Find where the given text appears and provide that cell's center as [X, Y] coordinate. 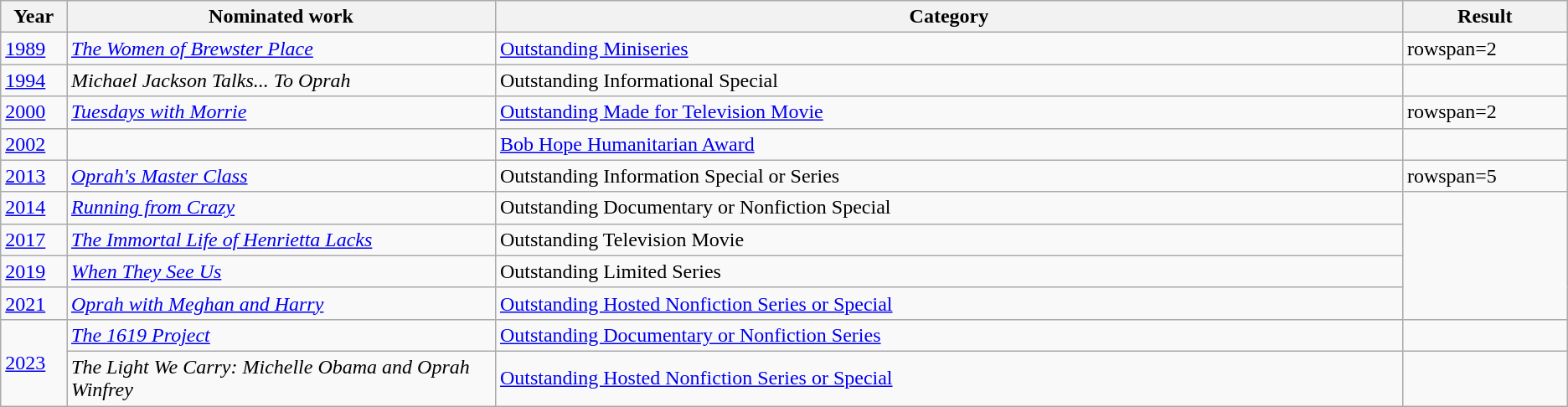
Tuesdays with Morrie [281, 112]
2019 [34, 271]
Oprah's Master Class [281, 176]
Outstanding Documentary or Nonfiction Series [948, 335]
The Light We Carry: Michelle Obama and Oprah Winfrey [281, 379]
2000 [34, 112]
Outstanding Miniseries [948, 49]
2002 [34, 144]
2021 [34, 303]
Outstanding Information Special or Series [948, 176]
Outstanding Limited Series [948, 271]
The Women of Brewster Place [281, 49]
rowspan=5 [1484, 176]
When They See Us [281, 271]
1994 [34, 80]
2014 [34, 208]
Michael Jackson Talks... To Oprah [281, 80]
2023 [34, 362]
Oprah with Meghan and Harry [281, 303]
Outstanding Informational Special [948, 80]
Nominated work [281, 17]
2013 [34, 176]
Running from Crazy [281, 208]
1989 [34, 49]
Category [948, 17]
Result [1484, 17]
The Immortal Life of Henrietta Lacks [281, 240]
Bob Hope Humanitarian Award [948, 144]
Outstanding Documentary or Nonfiction Special [948, 208]
The 1619 Project [281, 335]
2017 [34, 240]
Outstanding Television Movie [948, 240]
Year [34, 17]
Outstanding Made for Television Movie [948, 112]
